Capture the cell that displays the provided text and extract its [X, Y] central coordinate. 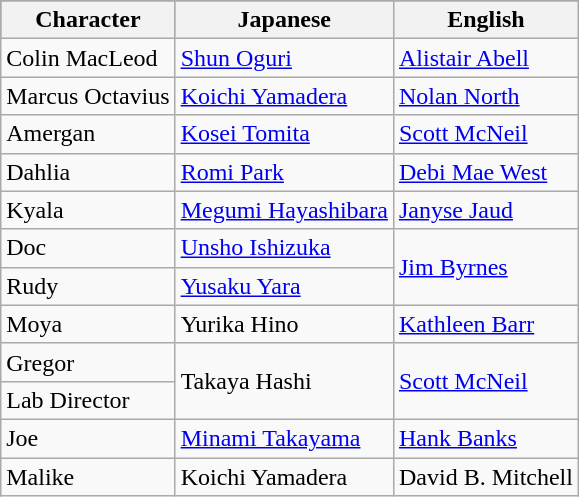
Yusaku Yara [284, 286]
Japanese [284, 20]
Nolan North [486, 96]
Janyse Jaud [486, 210]
Joe [88, 438]
Kyala [88, 210]
Shun Oguri [284, 58]
Alistair Abell [486, 58]
Character [88, 20]
Kathleen Barr [486, 324]
David B. Mitchell [486, 477]
Malike [88, 477]
Yurika Hino [284, 324]
Jim Byrnes [486, 267]
Marcus Octavius [88, 96]
Takaya Hashi [284, 381]
Moya [88, 324]
Rudy [88, 286]
Unsho Ishizuka [284, 248]
Colin MacLeod [88, 58]
Hank Banks [486, 438]
Lab Director [88, 400]
Debi Mae West [486, 172]
Megumi Hayashibara [284, 210]
Gregor [88, 362]
English [486, 20]
Dahlia [88, 172]
Romi Park [284, 172]
Minami Takayama [284, 438]
Doc [88, 248]
Amergan [88, 134]
Kosei Tomita [284, 134]
